Pinpoint the cell where the given text exists, returning its [X, Y] midpoint coordinate. 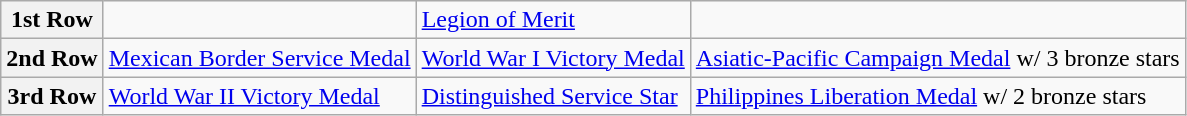
Mexican Border Service Medal [260, 58]
Asiatic-Pacific Campaign Medal w/ 3 bronze stars [938, 58]
3rd Row [52, 96]
2nd Row [52, 58]
World War I Victory Medal [553, 58]
Legion of Merit [553, 20]
1st Row [52, 20]
World War II Victory Medal [260, 96]
Philippines Liberation Medal w/ 2 bronze stars [938, 96]
Distinguished Service Star [553, 96]
